For the text-containing cell, return its midpoint in [x, y] coordinate format. 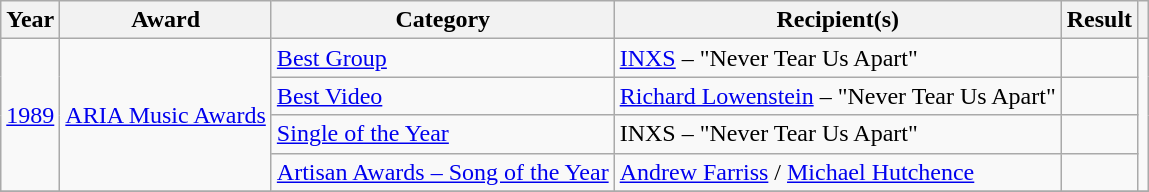
Year [30, 20]
1989 [30, 115]
Category [442, 20]
Recipient(s) [838, 20]
Artisan Awards – Song of the Year [442, 172]
ARIA Music Awards [166, 115]
Best Group [442, 58]
Best Video [442, 96]
Single of the Year [442, 134]
Richard Lowenstein – "Never Tear Us Apart" [838, 96]
Andrew Farriss / Michael Hutchence [838, 172]
Result [1099, 20]
Award [166, 20]
